Detect which cell encompasses the target text, then output its (x, y) center coordinate. 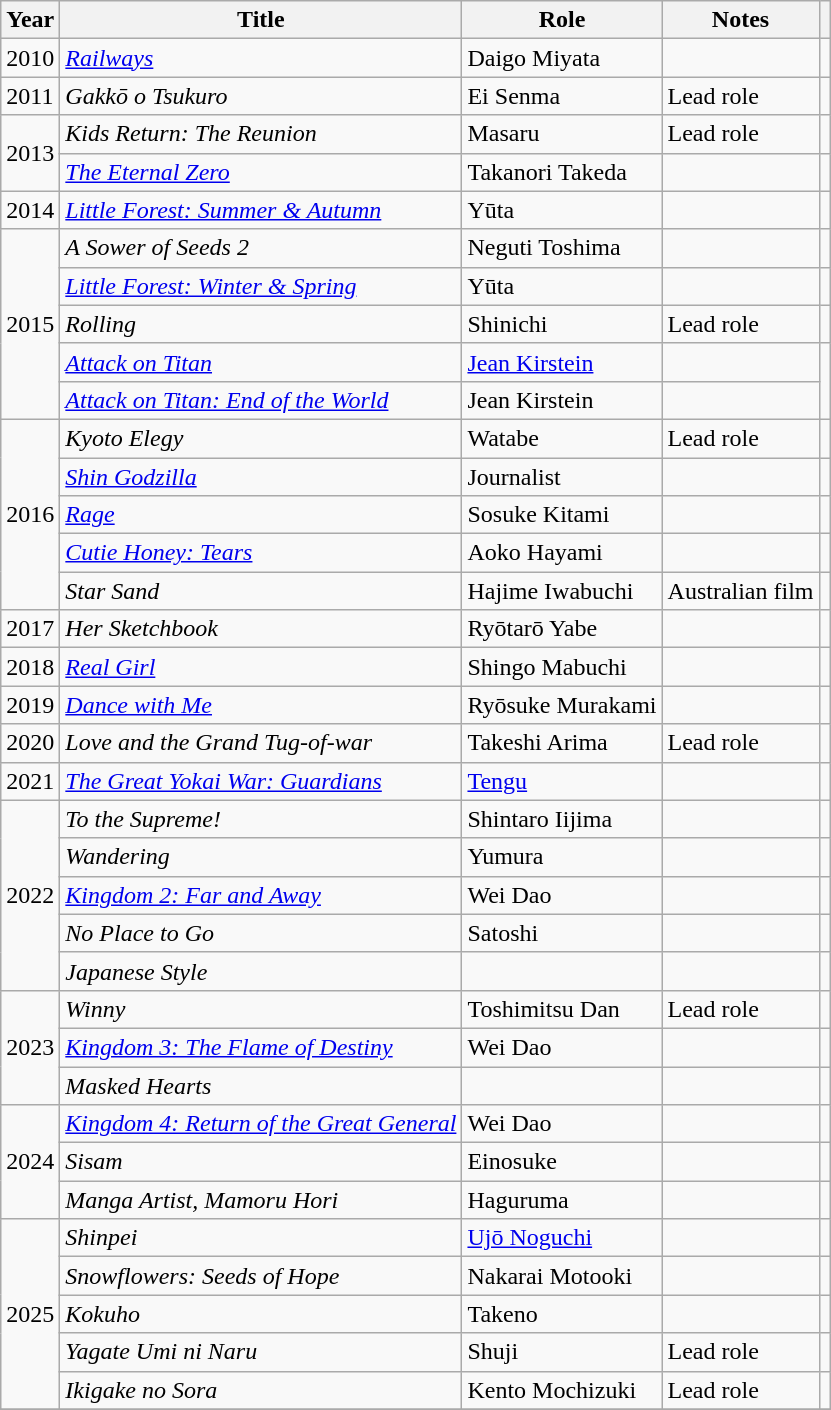
Little Forest: Summer & Autumn (261, 210)
2018 (30, 667)
2024 (30, 1162)
Nakarai Motooki (562, 1276)
Title (261, 20)
Winny (261, 1009)
Masaru (562, 134)
Her Sketchbook (261, 629)
Notes (740, 20)
Satoshi (562, 933)
Shingo Mabuchi (562, 667)
Shinpei (261, 1238)
Attack on Titan: End of the World (261, 400)
Haguruma (562, 1200)
Takanori Takeda (562, 172)
Year (30, 20)
Attack on Titan (261, 362)
Ryōtarō Yabe (562, 629)
A Sower of Seeds 2 (261, 248)
2022 (30, 895)
Rolling (261, 324)
Toshimitsu Dan (562, 1009)
2015 (30, 324)
The Great Yokai War: Guardians (261, 781)
Gakkō o Tsukuro (261, 96)
2010 (30, 58)
Ikigake no Sora (261, 1390)
Takeno (562, 1314)
Hajime Iwabuchi (562, 591)
Kento Mochizuki (562, 1390)
Cutie Honey: Tears (261, 553)
Tengu (562, 781)
2013 (30, 153)
Takeshi Arima (562, 743)
2019 (30, 705)
Rage (261, 515)
Kingdom 2: Far and Away (261, 895)
Daigo Miyata (562, 58)
Sisam (261, 1162)
Aoko Hayami (562, 553)
Role (562, 20)
Kingdom 4: Return of the Great General (261, 1124)
The Eternal Zero (261, 172)
Watabe (562, 438)
To the Supreme! (261, 819)
Yumura (562, 857)
2025 (30, 1314)
Wandering (261, 857)
Railways (261, 58)
Ei Senma (562, 96)
Dance with Me (261, 705)
2023 (30, 1047)
Little Forest: Winter & Spring (261, 286)
Snowflowers: Seeds of Hope (261, 1276)
Yagate Umi ni Naru (261, 1352)
Kyoto Elegy (261, 438)
2017 (30, 629)
Real Girl (261, 667)
2011 (30, 96)
Ujō Noguchi (562, 1238)
No Place to Go (261, 933)
Star Sand (261, 591)
Shin Godzilla (261, 477)
Kokuho (261, 1314)
Manga Artist, Mamoru Hori (261, 1200)
Shuji (562, 1352)
Masked Hearts (261, 1085)
Kingdom 3: The Flame of Destiny (261, 1047)
2020 (30, 743)
Kids Return: The Reunion (261, 134)
Neguti Toshima (562, 248)
Japanese Style (261, 971)
2014 (30, 210)
Australian film (740, 591)
2021 (30, 781)
Love and the Grand Tug-of-war (261, 743)
Ryōsuke Murakami (562, 705)
Journalist (562, 477)
Einosuke (562, 1162)
Shintaro Iijima (562, 819)
Shinichi (562, 324)
Sosuke Kitami (562, 515)
2016 (30, 514)
